Provide the (X, Y) coordinate of the cell's center where the given text is located.  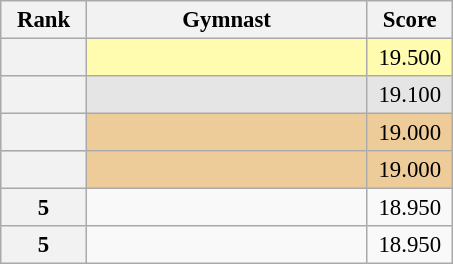
Gymnast (226, 20)
Rank (44, 20)
19.500 (410, 58)
19.100 (410, 95)
Score (410, 20)
